Identify which cell holds the provided text, then report its (X, Y) central coordinate. 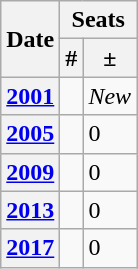
2001 (30, 96)
Date (30, 39)
New (110, 96)
2013 (30, 210)
± (110, 58)
# (72, 58)
2009 (30, 172)
2005 (30, 134)
Seats (98, 20)
2017 (30, 248)
